Detect which cell encompasses the target text, then output its [x, y] center coordinate. 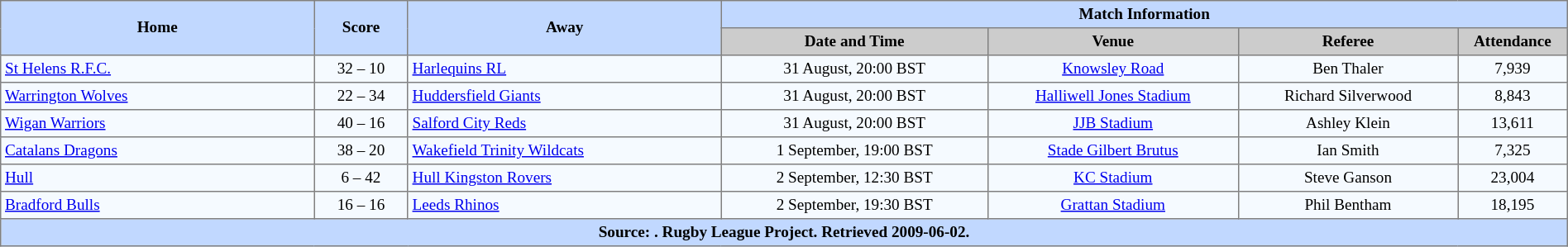
Venue [1113, 41]
JJB Stadium [1113, 124]
40 – 16 [361, 124]
Ian Smith [1348, 150]
Richard Silverwood [1348, 96]
6 – 42 [361, 178]
1 September, 19:00 BST [854, 150]
8,843 [1513, 96]
Halliwell Jones Stadium [1113, 96]
38 – 20 [361, 150]
18,195 [1513, 205]
Ashley Klein [1348, 124]
Date and Time [854, 41]
13,611 [1513, 124]
Catalans Dragons [157, 150]
23,004 [1513, 178]
Harlequins RL [564, 69]
Hull [157, 178]
Phil Bentham [1348, 205]
2 September, 12:30 BST [854, 178]
2 September, 19:30 BST [854, 205]
KC Stadium [1113, 178]
7,939 [1513, 69]
7,325 [1513, 150]
Score [361, 28]
Huddersfield Giants [564, 96]
Away [564, 28]
Salford City Reds [564, 124]
Leeds Rhinos [564, 205]
Grattan Stadium [1113, 205]
Steve Ganson [1348, 178]
Stade Gilbert Brutus [1113, 150]
Bradford Bulls [157, 205]
Warrington Wolves [157, 96]
16 – 16 [361, 205]
Knowsley Road [1113, 69]
Attendance [1513, 41]
Referee [1348, 41]
Hull Kingston Rovers [564, 178]
22 – 34 [361, 96]
St Helens R.F.C. [157, 69]
Wakefield Trinity Wildcats [564, 150]
Home [157, 28]
Source: . Rugby League Project. Retrieved 2009-06-02. [784, 233]
Match Information [1145, 15]
Ben Thaler [1348, 69]
32 – 10 [361, 69]
Wigan Warriors [157, 124]
